Extract the [x, y] coordinate from the center of the cell holding the provided text.  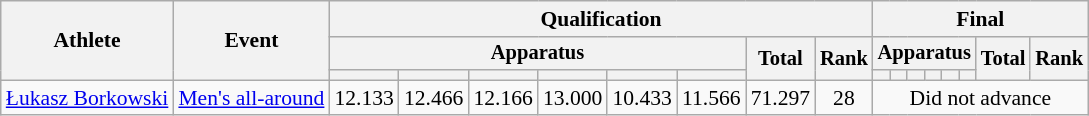
Łukasz Borkowski [88, 98]
10.433 [642, 98]
71.297 [780, 98]
13.000 [572, 98]
28 [844, 98]
11.566 [712, 98]
12.133 [364, 98]
Athlete [88, 40]
12.466 [434, 98]
12.166 [502, 98]
Qualification [600, 19]
Final [980, 19]
Event [251, 40]
Men's all-around [251, 98]
Did not advance [980, 98]
